Search for the cell housing the specified text and yield its [x, y] center coordinate. 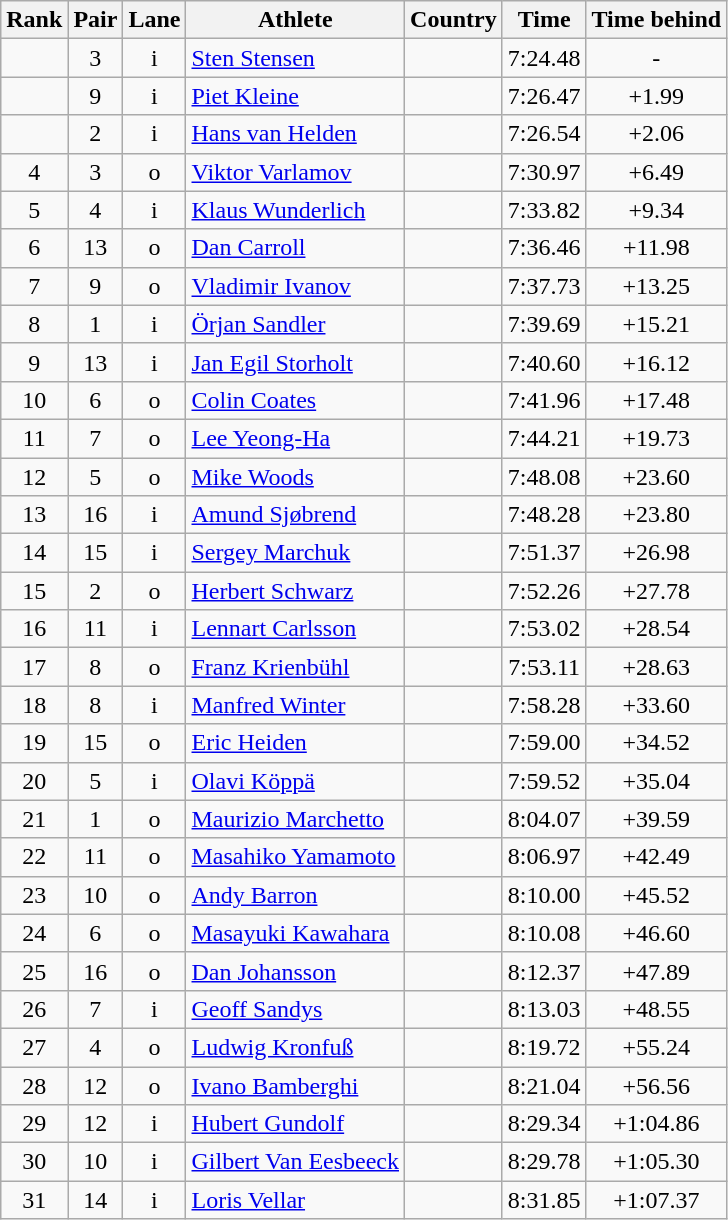
Time behind [656, 20]
Andy Barron [296, 895]
8:10.08 [544, 933]
Geoff Sandys [296, 1009]
+17.48 [656, 400]
Dan Johansson [296, 971]
7:36.46 [544, 248]
+47.89 [656, 971]
Ivano Bamberghi [296, 1085]
+46.60 [656, 933]
Lane [154, 20]
+16.12 [656, 362]
+1:04.86 [656, 1124]
8:29.78 [544, 1162]
7:51.37 [544, 553]
+28.54 [656, 629]
Piet Kleine [296, 96]
7:40.60 [544, 362]
30 [34, 1162]
7:53.02 [544, 629]
24 [34, 933]
Ludwig Kronfuß [296, 1047]
7:33.82 [544, 210]
8:10.00 [544, 895]
Eric Heiden [296, 743]
+11.98 [656, 248]
Hubert Gundolf [296, 1124]
+1:05.30 [656, 1162]
Pair [96, 20]
Manfred Winter [296, 705]
Loris Vellar [296, 1200]
+35.04 [656, 781]
7:59.52 [544, 781]
27 [34, 1047]
+6.49 [656, 172]
+23.60 [656, 477]
+13.25 [656, 286]
Time [544, 20]
Olavi Köppä [296, 781]
Herbert Schwarz [296, 591]
7:41.96 [544, 400]
+1:07.37 [656, 1200]
+28.63 [656, 667]
Lennart Carlsson [296, 629]
Lee Yeong-Ha [296, 438]
8:06.97 [544, 857]
+23.80 [656, 515]
Mike Woods [296, 477]
7:48.08 [544, 477]
18 [34, 705]
+48.55 [656, 1009]
Sten Stensen [296, 58]
17 [34, 667]
+2.06 [656, 134]
7:26.47 [544, 96]
22 [34, 857]
31 [34, 1200]
7:58.28 [544, 705]
28 [34, 1085]
20 [34, 781]
29 [34, 1124]
+34.52 [656, 743]
7:44.21 [544, 438]
+26.98 [656, 553]
Sergey Marchuk [296, 553]
7:59.00 [544, 743]
Country [454, 20]
19 [34, 743]
Colin Coates [296, 400]
8:04.07 [544, 819]
Dan Carroll [296, 248]
23 [34, 895]
Gilbert Van Eesbeeck [296, 1162]
7:52.26 [544, 591]
25 [34, 971]
+1.99 [656, 96]
8:31.85 [544, 1200]
8:29.34 [544, 1124]
8:12.37 [544, 971]
Viktor Varlamov [296, 172]
8:13.03 [544, 1009]
7:30.97 [544, 172]
7:53.11 [544, 667]
Amund Sjøbrend [296, 515]
Jan Egil Storholt [296, 362]
+19.73 [656, 438]
26 [34, 1009]
Masayuki Kawahara [296, 933]
Masahiko Yamamoto [296, 857]
Klaus Wunderlich [296, 210]
Rank [34, 20]
7:39.69 [544, 324]
Athlete [296, 20]
+45.52 [656, 895]
8:21.04 [544, 1085]
+42.49 [656, 857]
Franz Krienbühl [296, 667]
7:37.73 [544, 286]
Hans van Helden [296, 134]
Maurizio Marchetto [296, 819]
7:24.48 [544, 58]
+9.34 [656, 210]
7:48.28 [544, 515]
8:19.72 [544, 1047]
+39.59 [656, 819]
+33.60 [656, 705]
+56.56 [656, 1085]
7:26.54 [544, 134]
+55.24 [656, 1047]
- [656, 58]
Örjan Sandler [296, 324]
Vladimir Ivanov [296, 286]
+27.78 [656, 591]
21 [34, 819]
+15.21 [656, 324]
